Detect which cell encompasses the target text, then output its [X, Y] center coordinate. 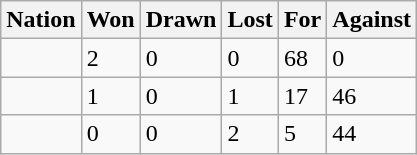
68 [302, 58]
Against [372, 20]
44 [372, 134]
17 [302, 96]
Won [110, 20]
Drawn [181, 20]
5 [302, 134]
46 [372, 96]
Lost [250, 20]
For [302, 20]
Nation [41, 20]
